Locate the cell with the specified text and output its (x, y) center coordinate. 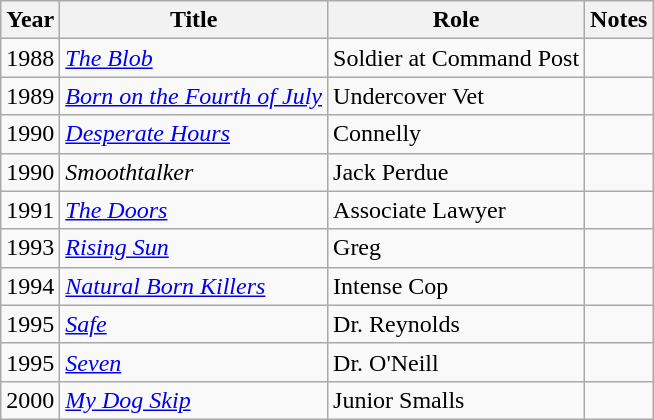
Desperate Hours (194, 134)
1991 (30, 210)
Notes (619, 20)
Smoothtalker (194, 172)
Dr. Reynolds (456, 324)
Born on the Fourth of July (194, 96)
Title (194, 20)
Undercover Vet (456, 96)
Associate Lawyer (456, 210)
1988 (30, 58)
Junior Smalls (456, 400)
1993 (30, 248)
Rising Sun (194, 248)
Dr. O'Neill (456, 362)
The Blob (194, 58)
Seven (194, 362)
Year (30, 20)
Jack Perdue (456, 172)
Intense Cop (456, 286)
Soldier at Command Post (456, 58)
2000 (30, 400)
Natural Born Killers (194, 286)
Connelly (456, 134)
Safe (194, 324)
1994 (30, 286)
My Dog Skip (194, 400)
Role (456, 20)
Greg (456, 248)
1989 (30, 96)
The Doors (194, 210)
